Extract the [x, y] coordinate from the center of the cell holding the provided text.  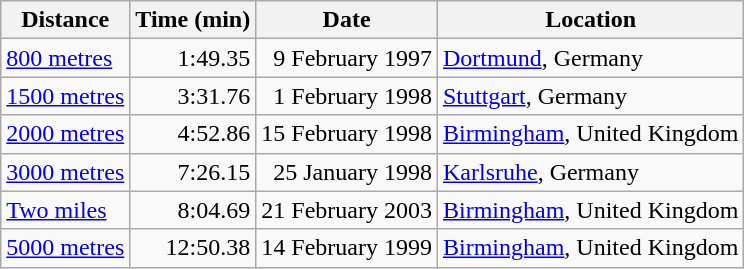
8:04.69 [193, 210]
15 February 1998 [347, 134]
Date [347, 20]
3000 metres [66, 172]
21 February 2003 [347, 210]
25 January 1998 [347, 172]
5000 metres [66, 248]
Stuttgart, Germany [590, 96]
1500 metres [66, 96]
2000 metres [66, 134]
3:31.76 [193, 96]
Location [590, 20]
9 February 1997 [347, 58]
800 metres [66, 58]
4:52.86 [193, 134]
14 February 1999 [347, 248]
Dortmund, Germany [590, 58]
12:50.38 [193, 248]
1:49.35 [193, 58]
Distance [66, 20]
7:26.15 [193, 172]
Time (min) [193, 20]
Karlsruhe, Germany [590, 172]
1 February 1998 [347, 96]
Two miles [66, 210]
